Extract the (x, y) coordinate from the center of the cell holding the provided text.  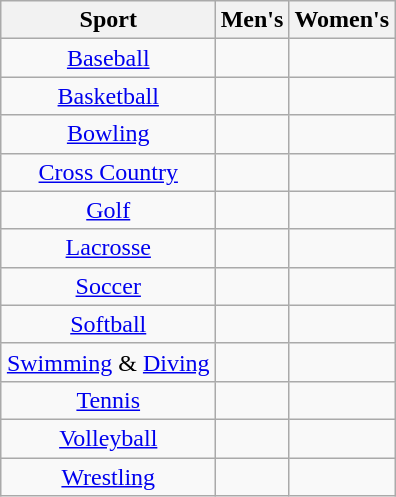
Basketball (108, 96)
Sport (108, 20)
Softball (108, 324)
Bowling (108, 134)
Golf (108, 210)
Volleyball (108, 438)
Swimming & Diving (108, 362)
Soccer (108, 286)
Wrestling (108, 477)
Women's (342, 20)
Men's (252, 20)
Lacrosse (108, 248)
Cross Country (108, 172)
Tennis (108, 400)
Baseball (108, 58)
